Determine the [x, y] coordinate at the center of the cell enclosing the given text.  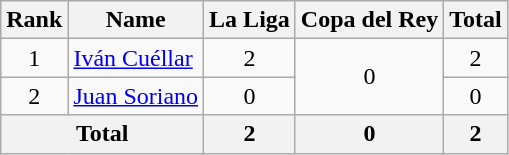
Juan Soriano [136, 96]
Rank [34, 20]
La Liga [250, 20]
1 [34, 58]
Iván Cuéllar [136, 58]
Copa del Rey [369, 20]
Name [136, 20]
